Provide the [x, y] coordinate of the cell's center where the given text is located.  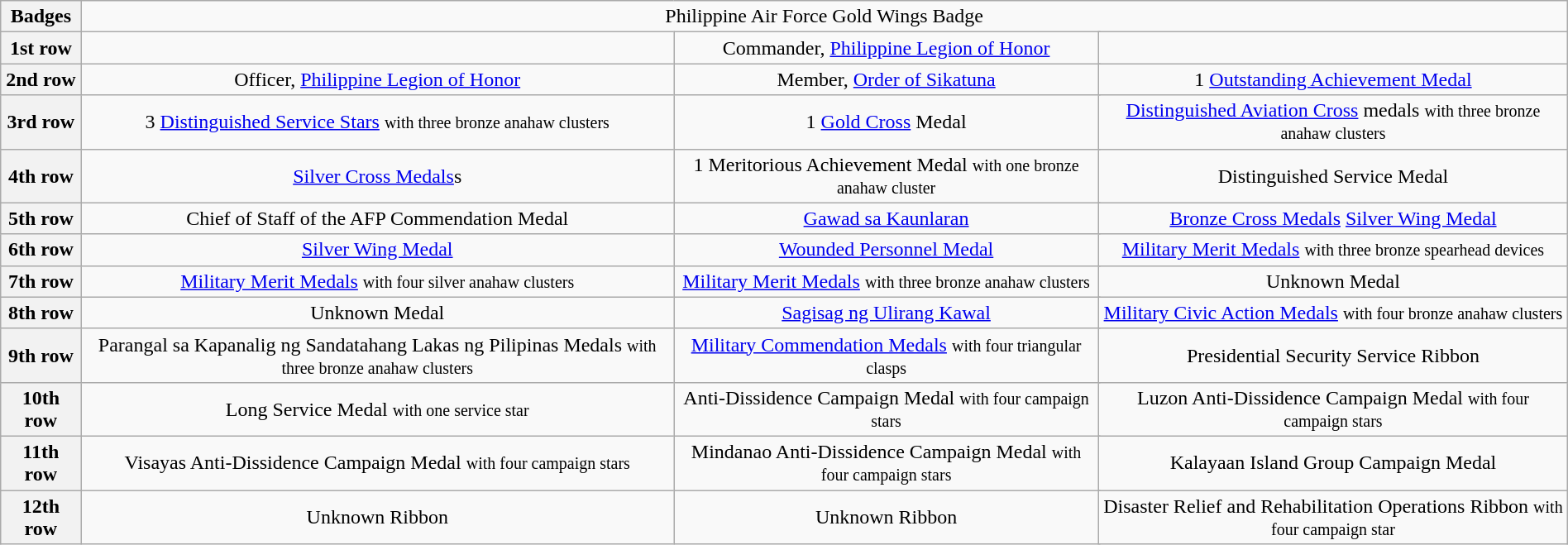
Distinguished Service Medal [1333, 175]
Presidential Security Service Ribbon [1333, 356]
Bronze Cross Medals Silver Wing Medal [1333, 218]
3rd row [41, 122]
8th row [41, 313]
Silver Wing Medal [377, 250]
1 Meritorious Achievement Medal with one bronze anahaw cluster [886, 175]
Disaster Relief and Rehabilitation Operations Ribbon with four campaign star [1333, 516]
Sagisag ng Ulirang Kawal [886, 313]
Parangal sa Kapanalig ng Sandatahang Lakas ng Pilipinas Medals with three bronze anahaw clusters [377, 356]
2nd row [41, 79]
Military Commendation Medals with four triangular clasps [886, 356]
Officer, Philippine Legion of Honor [377, 79]
Anti-Dissidence Campaign Medal with four campaign stars [886, 409]
Military Merit Medals with four silver anahaw clusters [377, 281]
Military Civic Action Medals with four bronze anahaw clusters [1333, 313]
4th row [41, 175]
Luzon Anti-Dissidence Campaign Medal with four campaign stars [1333, 409]
6th row [41, 250]
1 Outstanding Achievement Medal [1333, 79]
Long Service Medal with one service star [377, 409]
3 Distinguished Service Stars with three bronze anahaw clusters [377, 122]
Kalayaan Island Group Campaign Medal [1333, 463]
5th row [41, 218]
Wounded Personnel Medal [886, 250]
Distinguished Aviation Cross medals with three bronze anahaw clusters [1333, 122]
Silver Cross Medalss [377, 175]
9th row [41, 356]
10th row [41, 409]
Mindanao Anti-Dissidence Campaign Medal with four campaign stars [886, 463]
Military Merit Medals with three bronze anahaw clusters [886, 281]
12th row [41, 516]
Badges [41, 17]
11th row [41, 463]
Member, Order of Sikatuna [886, 79]
Commander, Philippine Legion of Honor [886, 48]
Visayas Anti-Dissidence Campaign Medal with four campaign stars [377, 463]
7th row [41, 281]
Gawad sa Kaunlaran [886, 218]
Chief of Staff of the AFP Commendation Medal [377, 218]
Philippine Air Force Gold Wings Badge [824, 17]
1st row [41, 48]
1 Gold Cross Medal [886, 122]
Military Merit Medals with three bronze spearhead devices [1333, 250]
